Detect which cell encompasses the target text, then output its [X, Y] center coordinate. 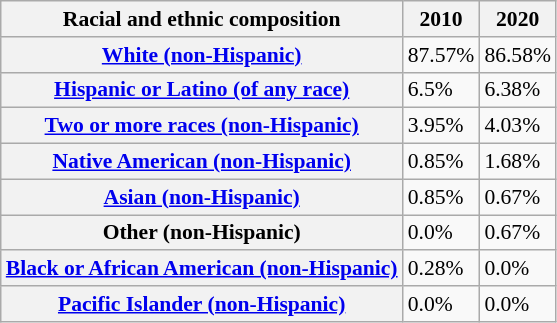
3.95% [442, 126]
86.58% [518, 55]
Hispanic or Latino (of any race) [202, 90]
0.28% [442, 269]
Pacific Islander (non-Hispanic) [202, 304]
2020 [518, 19]
87.57% [442, 55]
6.38% [518, 90]
Other (non-Hispanic) [202, 233]
Racial and ethnic composition [202, 19]
4.03% [518, 126]
1.68% [518, 162]
2010 [442, 19]
Black or African American (non-Hispanic) [202, 269]
White (non-Hispanic) [202, 55]
Asian (non-Hispanic) [202, 197]
Native American (non-Hispanic) [202, 162]
6.5% [442, 90]
Two or more races (non-Hispanic) [202, 126]
